Output the (X, Y) coordinate of the center of the cell containing the given text.  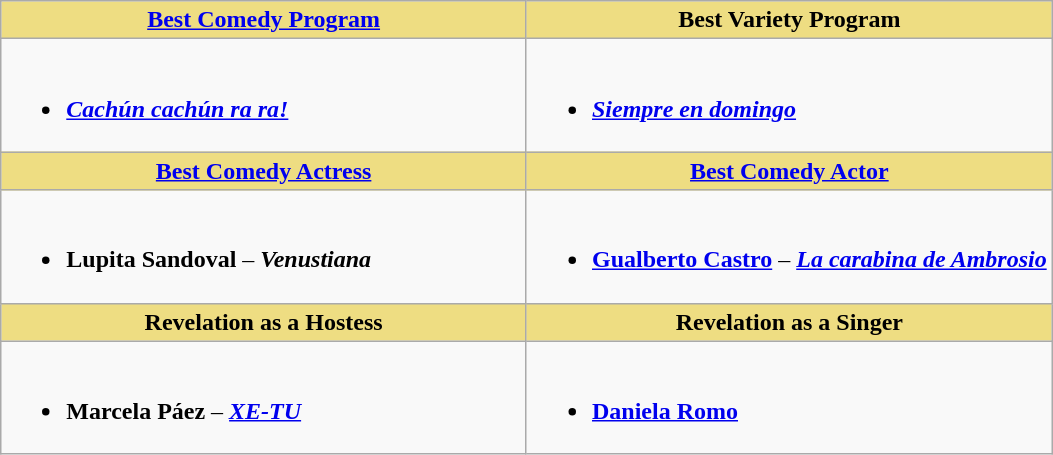
Best Variety Program (789, 20)
Siempre en domingo (789, 96)
Cachún cachún ra ra! (264, 96)
Lupita Sandoval – Venustiana (264, 246)
Revelation as a Singer (789, 322)
Daniela Romo (789, 398)
Marcela Páez – XE-TU (264, 398)
Revelation as a Hostess (264, 322)
Gualberto Castro – La carabina de Ambrosio (789, 246)
Best Comedy Actor (789, 171)
Best Comedy Actress (264, 171)
Best Comedy Program (264, 20)
